From the cell containing the given text, extract its center point as [x, y] coordinate. 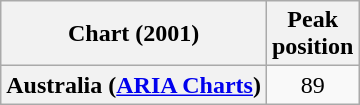
89 [312, 85]
Peakposition [312, 34]
Australia (ARIA Charts) [134, 85]
Chart (2001) [134, 34]
